Scan for the cell matching the given text and deliver its [x, y] coordinate at center. 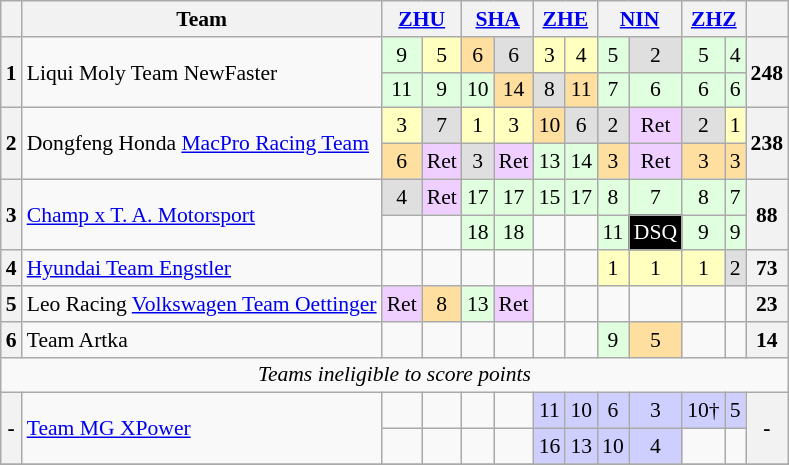
Team [202, 19]
Teams ineligible to score points [394, 375]
NIN [640, 19]
Hyundai Team Engstler [202, 269]
SHA [498, 19]
Dongfeng Honda MacPro Racing Team [202, 144]
ZHU [422, 19]
ZHZ [714, 19]
Champ x T. A. Motorsport [202, 214]
ZHE [566, 19]
Team MG XPower [202, 428]
10† [704, 411]
88 [768, 214]
16 [550, 447]
238 [768, 144]
DSQ [656, 233]
Team Artka [202, 340]
Liqui Moly Team NewFaster [202, 72]
23 [768, 304]
73 [768, 269]
15 [550, 197]
Leo Racing Volkswagen Team Oettinger [202, 304]
248 [768, 72]
